Capture the cell that displays the provided text and extract its (X, Y) central coordinate. 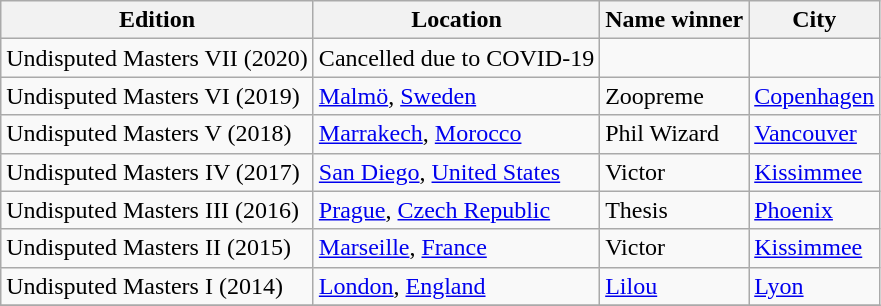
Edition (158, 20)
Undisputed Masters VII (2020) (158, 58)
Undisputed Masters V (2018) (158, 134)
London, England (456, 286)
City (814, 20)
Thesis (674, 210)
Name winner (674, 20)
Copenhagen (814, 96)
Undisputed Masters VI (2019) (158, 96)
Phoenix (814, 210)
Undisputed Masters III (2016) (158, 210)
Lilou (674, 286)
Undisputed Masters II (2015) (158, 248)
Lyon (814, 286)
Marseille, France (456, 248)
Vancouver (814, 134)
Phil Wizard (674, 134)
Zoopreme (674, 96)
Undisputed Masters I (2014) (158, 286)
Prague, Czech Republic (456, 210)
Cancelled due to COVID-19 (456, 58)
San Diego, United States (456, 172)
Location (456, 20)
Undisputed Masters IV (2017) (158, 172)
Malmö, Sweden (456, 96)
Marrakech, Morocco (456, 134)
